From the cell containing the given text, extract its center point as [x, y] coordinate. 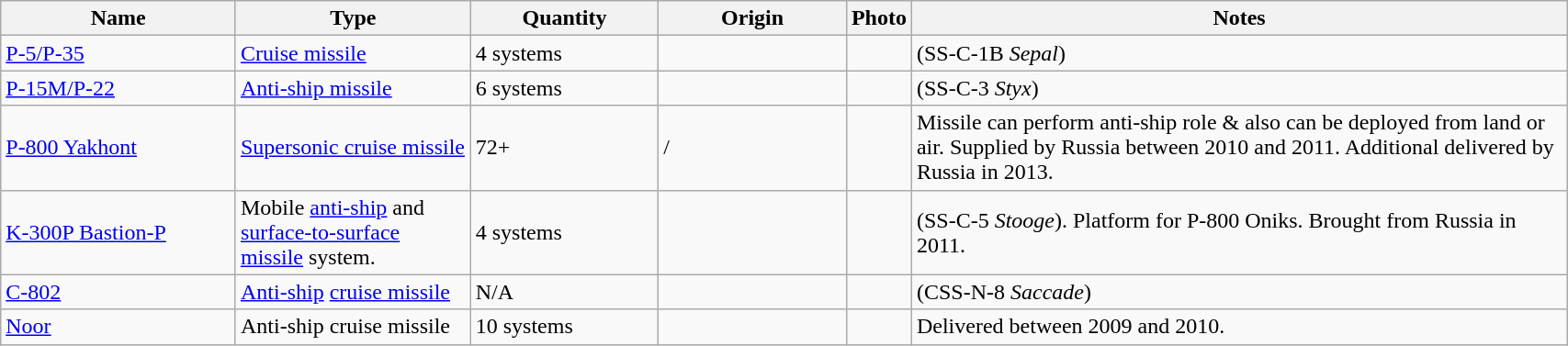
P-5/P-35 [118, 53]
(SS-C-5 Stooge). Platform for P-800 Oniks. Brought from Russia in 2011. [1238, 232]
Notes [1238, 18]
Mobile anti-ship and surface-to-surface missile system. [353, 232]
Noor [118, 327]
Origin [753, 18]
6 systems [564, 88]
Cruise missile [353, 53]
P-800 Yakhont [118, 148]
Anti-ship missile [353, 88]
(SS-C-1B Sepal) [1238, 53]
P-15M/P-22 [118, 88]
Photo [878, 18]
/ [753, 148]
Supersonic cruise missile [353, 148]
72+ [564, 148]
C-802 [118, 292]
K-300P Bastion-P [118, 232]
Name [118, 18]
10 systems [564, 327]
N/A [564, 292]
Type [353, 18]
(SS-C-3 Styx) [1238, 88]
Quantity [564, 18]
(CSS-N-8 Saccade) [1238, 292]
Delivered between 2009 and 2010. [1238, 327]
